Find where the given text appears and provide that cell's center as (x, y) coordinate. 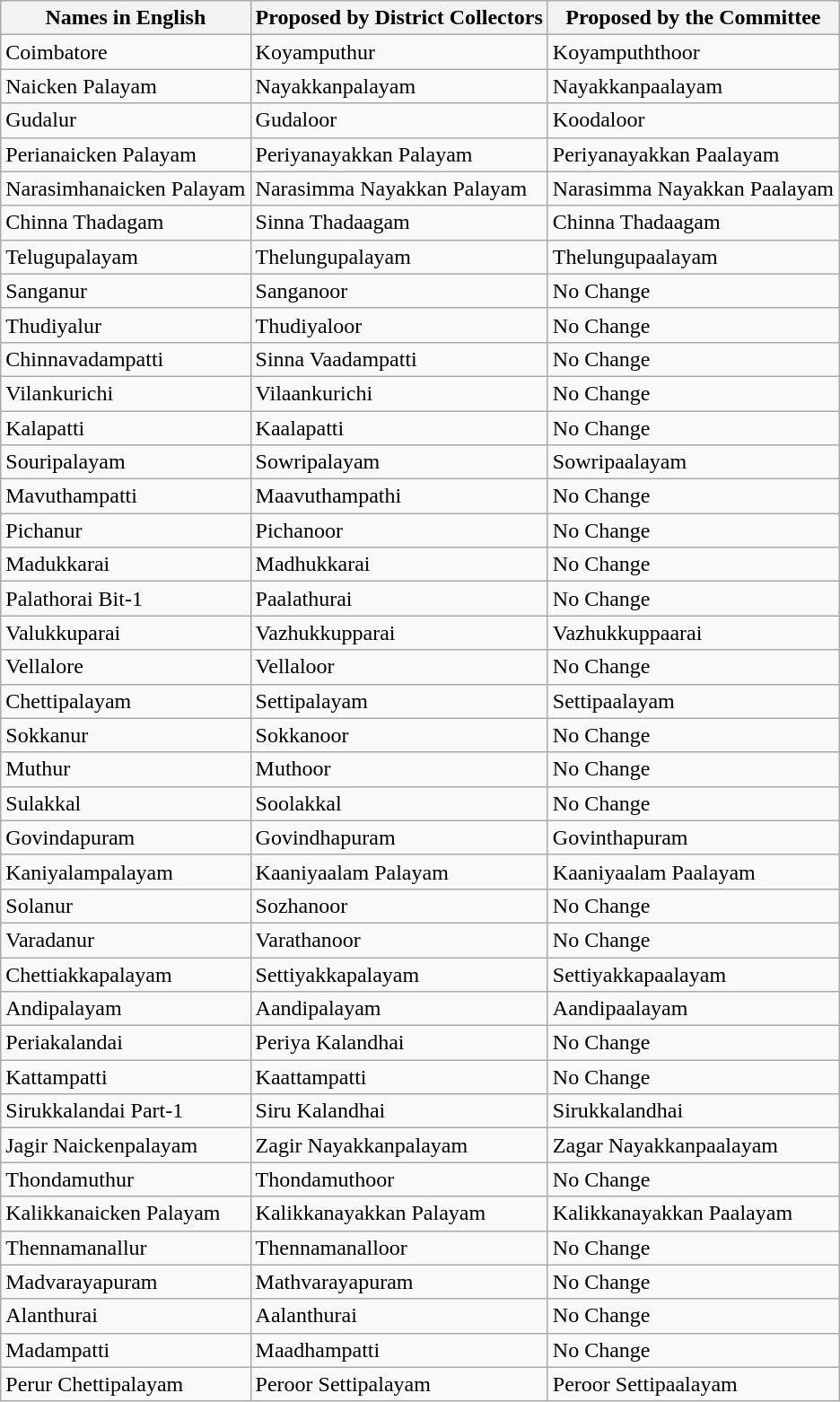
Solanur (126, 906)
Chinnavadampatti (126, 359)
Thennamanalloor (398, 1248)
Jagir Naickenpalayam (126, 1145)
Kaniyalampalayam (126, 872)
Thudiyalur (126, 325)
Vilankurichi (126, 393)
Govinthapuram (693, 837)
Settiyakkapalayam (398, 974)
Mathvarayapuram (398, 1282)
Kalapatti (126, 428)
Vellaloor (398, 667)
Koyamputhur (398, 52)
Sowripalayam (398, 462)
Settipalayam (398, 701)
Chinna Thadaagam (693, 223)
Proposed by District Collectors (398, 18)
Alanthurai (126, 1316)
Chinna Thadagam (126, 223)
Narasimma Nayakkan Paalayam (693, 188)
Coimbatore (126, 52)
Andipalayam (126, 1009)
Madhukkarai (398, 565)
Sirukkalandai Part-1 (126, 1111)
Thudiyaloor (398, 325)
Nayakkanpaalayam (693, 86)
Sokkanur (126, 735)
Thennamanallur (126, 1248)
Perur Chettipalayam (126, 1384)
Periya Kalandhai (398, 1043)
Sanganur (126, 291)
Sozhanoor (398, 906)
Vilaankurichi (398, 393)
Maadhampatti (398, 1350)
Kattampatti (126, 1077)
Aandipalayam (398, 1009)
Vazhukkupparai (398, 633)
Periakalandai (126, 1043)
Names in English (126, 18)
Varadanur (126, 940)
Thondamuthur (126, 1179)
Vellalore (126, 667)
Valukkuparai (126, 633)
Thondamuthoor (398, 1179)
Naicken Palayam (126, 86)
Nayakkanpalayam (398, 86)
Sinna Thadaagam (398, 223)
Vazhukkuppaarai (693, 633)
Palathorai Bit-1 (126, 599)
Kalikkanayakkan Paalayam (693, 1214)
Govindapuram (126, 837)
Kaaniyaalam Paalayam (693, 872)
Narasimma Nayakkan Palayam (398, 188)
Aalanthurai (398, 1316)
Madvarayapuram (126, 1282)
Settiyakkapaalayam (693, 974)
Zagar Nayakkanpaalayam (693, 1145)
Muthoor (398, 769)
Govindhapuram (398, 837)
Perianaicken Palayam (126, 154)
Chettiakkapalayam (126, 974)
Soolakkal (398, 803)
Sinna Vaadampatti (398, 359)
Siru Kalandhai (398, 1111)
Thelungupalayam (398, 257)
Sowripaalayam (693, 462)
Gudalur (126, 120)
Paalathurai (398, 599)
Aandipaalayam (693, 1009)
Madampatti (126, 1350)
Proposed by the Committee (693, 18)
Pichanoor (398, 530)
Souripalayam (126, 462)
Gudaloor (398, 120)
Varathanoor (398, 940)
Madukkarai (126, 565)
Koyampuththoor (693, 52)
Sanganoor (398, 291)
Periyanayakkan Paalayam (693, 154)
Sokkanoor (398, 735)
Settipaalayam (693, 701)
Kaalapatti (398, 428)
Telugupalayam (126, 257)
Zagir Nayakkanpalayam (398, 1145)
Narasimhanaicken Palayam (126, 188)
Kalikkanaicken Palayam (126, 1214)
Mavuthampatti (126, 496)
Periyanayakkan Palayam (398, 154)
Pichanur (126, 530)
Thelungupaalayam (693, 257)
Muthur (126, 769)
Kalikkanayakkan Palayam (398, 1214)
Peroor Settipaalayam (693, 1384)
Maavuthampathi (398, 496)
Chettipalayam (126, 701)
Kaaniyaalam Palayam (398, 872)
Koodaloor (693, 120)
Sirukkalandhai (693, 1111)
Kaattampatti (398, 1077)
Peroor Settipalayam (398, 1384)
Sulakkal (126, 803)
